Provide the [x, y] coordinate of the cell's center where the given text is located.  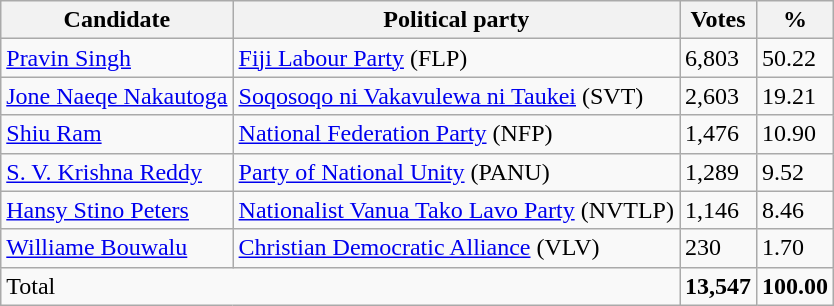
13,547 [718, 286]
1,289 [718, 172]
% [796, 20]
S. V. Krishna Reddy [117, 172]
Shiu Ram [117, 134]
9.52 [796, 172]
Jone Naeqe Nakautoga [117, 96]
Fiji Labour Party (FLP) [456, 58]
Candidate [117, 20]
National Federation Party (NFP) [456, 134]
Pravin Singh [117, 58]
1,476 [718, 134]
10.90 [796, 134]
Votes [718, 20]
Hansy Stino Peters [117, 210]
Party of National Unity (PANU) [456, 172]
100.00 [796, 286]
230 [718, 248]
1,146 [718, 210]
19.21 [796, 96]
Williame Bouwalu [117, 248]
8.46 [796, 210]
Political party [456, 20]
1.70 [796, 248]
Soqosoqo ni Vakavulewa ni Taukei (SVT) [456, 96]
50.22 [796, 58]
Nationalist Vanua Tako Lavo Party (NVTLP) [456, 210]
2,603 [718, 96]
Total [340, 286]
6,803 [718, 58]
Christian Democratic Alliance (VLV) [456, 248]
